Determine the (X, Y) coordinate at the center of the cell enclosing the given text.  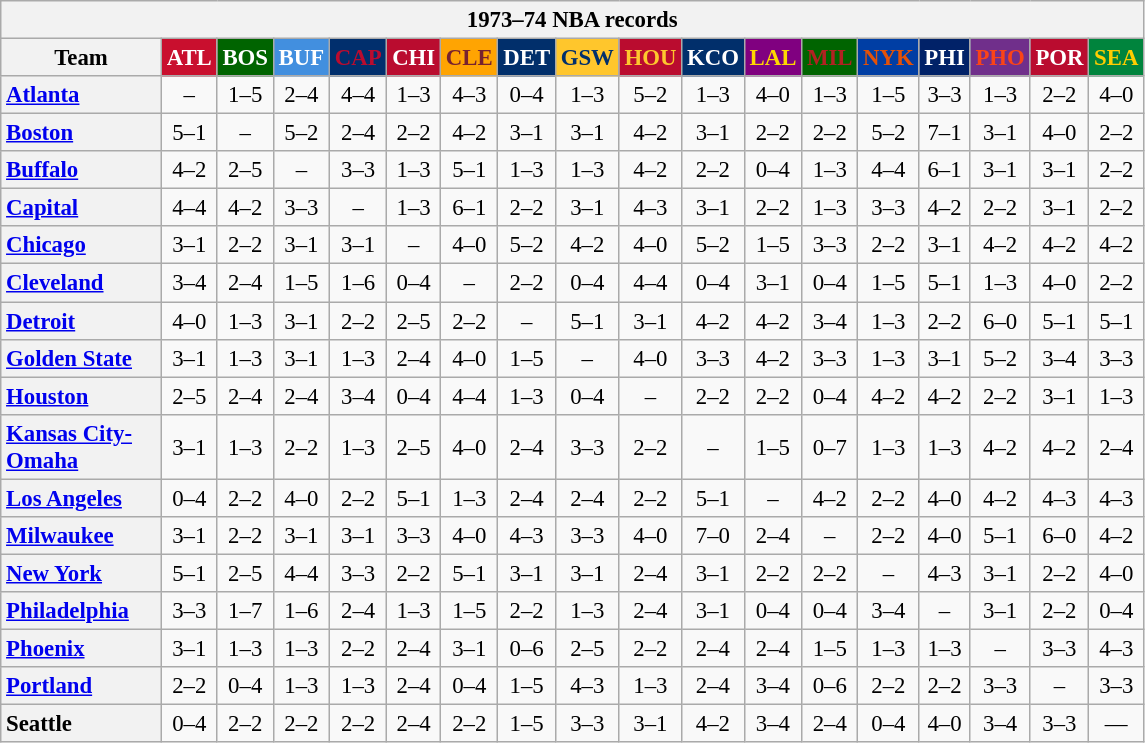
Team (82, 58)
Kansas City-Omaha (82, 446)
Chicago (82, 245)
7–1 (944, 133)
SEA (1116, 58)
Seattle (82, 724)
DET (526, 58)
Phoenix (82, 648)
Detroit (82, 321)
PHI (944, 58)
Cleveland (82, 283)
BUF (301, 58)
Houston (82, 396)
ATL (189, 58)
Portland (82, 686)
Capital (82, 208)
POR (1060, 58)
LAL (772, 58)
Milwaukee (82, 536)
HOU (650, 58)
KCO (714, 58)
Los Angeles (82, 498)
Atlanta (82, 95)
Golden State (82, 358)
New York (82, 573)
MIL (830, 58)
1973–74 NBA records (572, 20)
Philadelphia (82, 611)
PHO (1000, 58)
0–7 (830, 446)
GSW (587, 58)
— (1116, 724)
CAP (358, 58)
Boston (82, 133)
CLE (470, 58)
BOS (245, 58)
1–7 (245, 611)
NYK (888, 58)
CHI (414, 58)
Buffalo (82, 170)
7–0 (714, 536)
